From the cell containing the given text, extract its center point as (X, Y) coordinate. 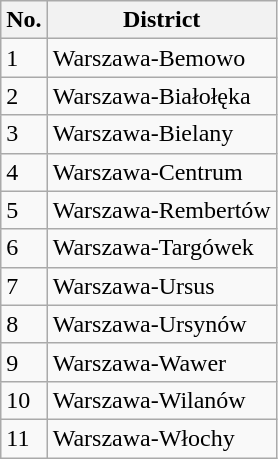
8 (24, 324)
6 (24, 248)
Warszawa-Targówek (162, 248)
11 (24, 438)
Warszawa-Białołęka (162, 96)
Warszawa-Wilanów (162, 400)
Warszawa-Bielany (162, 134)
7 (24, 286)
Warszawa-Włochy (162, 438)
No. (24, 20)
1 (24, 58)
4 (24, 172)
9 (24, 362)
Warszawa-Wawer (162, 362)
3 (24, 134)
2 (24, 96)
Warszawa-Ursynów (162, 324)
Warszawa-Bemowo (162, 58)
10 (24, 400)
5 (24, 210)
Warszawa-Rembertów (162, 210)
Warszawa-Ursus (162, 286)
Warszawa-Centrum (162, 172)
District (162, 20)
